Identify which cell holds the provided text, then report its (x, y) central coordinate. 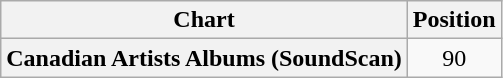
Chart (204, 20)
Canadian Artists Albums (SoundScan) (204, 58)
90 (454, 58)
Position (454, 20)
